Scan for the cell matching the given text and deliver its (x, y) coordinate at center. 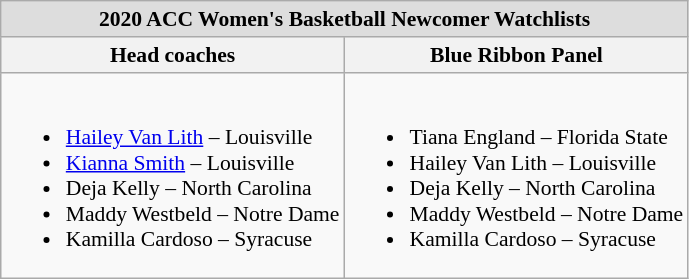
Hailey Van Lith – LouisvilleKianna Smith – LouisvilleDeja Kelly – North CarolinaMaddy Westbeld – Notre DameKamilla Cardoso – Syracuse (173, 175)
Head coaches (173, 55)
Blue Ribbon Panel (517, 55)
2020 ACC Women's Basketball Newcomer Watchlists (345, 19)
Tiana England – Florida StateHailey Van Lith – LouisvilleDeja Kelly – North CarolinaMaddy Westbeld – Notre DameKamilla Cardoso – Syracuse (517, 175)
